Capture the cell that displays the provided text and extract its (x, y) central coordinate. 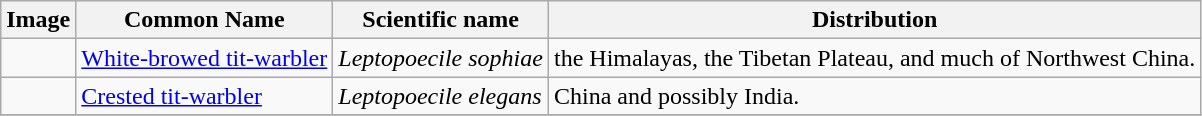
Distribution (874, 20)
Scientific name (441, 20)
Common Name (204, 20)
Leptopoecile elegans (441, 96)
the Himalayas, the Tibetan Plateau, and much of Northwest China. (874, 58)
White-browed tit-warbler (204, 58)
Crested tit-warbler (204, 96)
Image (38, 20)
Leptopoecile sophiae (441, 58)
China and possibly India. (874, 96)
